Provide the (X, Y) coordinate of the cell's center where the given text is located.  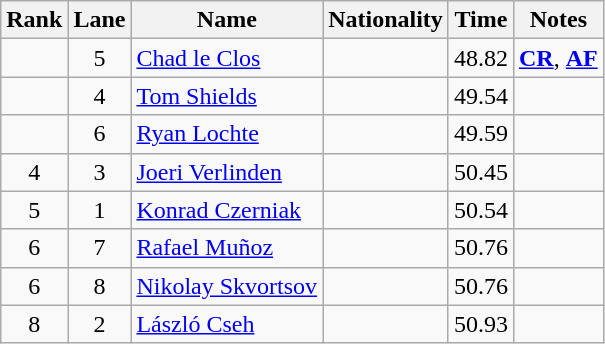
3 (100, 172)
7 (100, 248)
48.82 (480, 58)
Joeri Verlinden (227, 172)
Tom Shields (227, 96)
Chad le Clos (227, 58)
Rafael Muñoz (227, 248)
Name (227, 20)
49.59 (480, 134)
Ryan Lochte (227, 134)
Lane (100, 20)
Rank (34, 20)
Nikolay Skvortsov (227, 286)
50.54 (480, 210)
1 (100, 210)
2 (100, 324)
Time (480, 20)
Notes (558, 20)
50.45 (480, 172)
Nationality (386, 20)
Konrad Czerniak (227, 210)
CR, AF (558, 58)
László Cseh (227, 324)
49.54 (480, 96)
50.93 (480, 324)
